Extract the [X, Y] coordinate from the center of the cell holding the provided text.  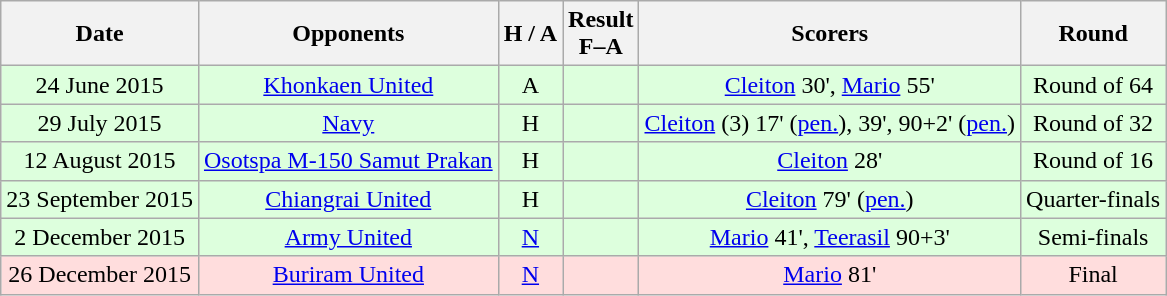
2 December 2015 [100, 237]
Scorers [830, 34]
A [530, 85]
ResultF–A [601, 34]
29 July 2015 [100, 123]
24 June 2015 [100, 85]
Mario 81' [830, 275]
Cleiton (3) 17' (pen.), 39', 90+2' (pen.) [830, 123]
Khonkaen United [348, 85]
Mario 41', Teerasil 90+3' [830, 237]
Round of 64 [1094, 85]
Round [1094, 34]
Buriram United [348, 275]
26 December 2015 [100, 275]
23 September 2015 [100, 199]
Final [1094, 275]
Chiangrai United [348, 199]
Semi-finals [1094, 237]
Cleiton 30', Mario 55' [830, 85]
Navy [348, 123]
Cleiton 79' (pen.) [830, 199]
Opponents [348, 34]
Round of 16 [1094, 161]
H / A [530, 34]
Army United [348, 237]
Round of 32 [1094, 123]
Date [100, 34]
Cleiton 28' [830, 161]
Osotspa M-150 Samut Prakan [348, 161]
12 August 2015 [100, 161]
Quarter-finals [1094, 199]
